Pinpoint the cell where the given text exists, returning its (X, Y) midpoint coordinate. 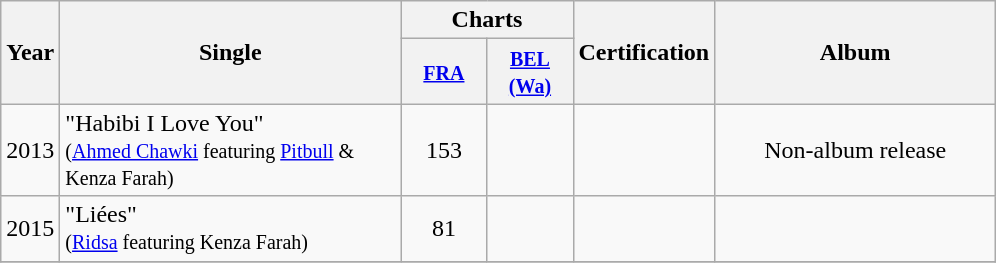
BEL (Wa) (530, 72)
2015 (30, 228)
Year (30, 52)
Certification (644, 52)
Non-album release (856, 150)
153 (444, 150)
Single (230, 52)
Charts (487, 20)
FRA (444, 72)
Album (856, 52)
"Habibi I Love You" (Ahmed Chawki featuring Pitbull & Kenza Farah) (230, 150)
81 (444, 228)
"Liées" (Ridsa featuring Kenza Farah) (230, 228)
2013 (30, 150)
